Extract the (X, Y) coordinate from the center of the cell holding the provided text.  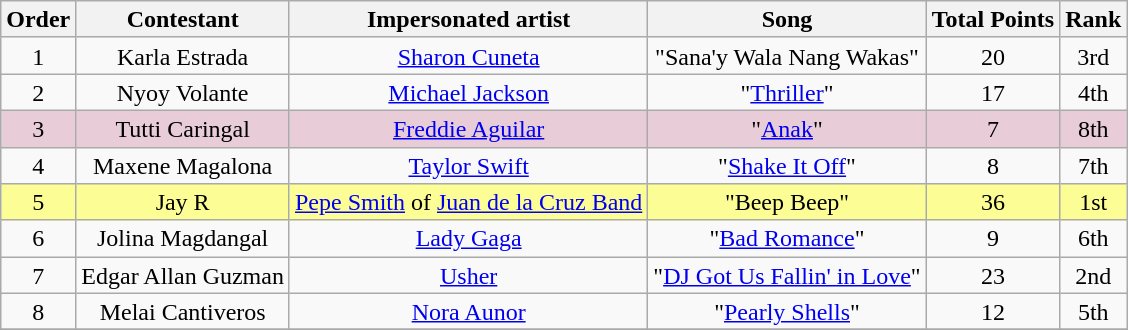
Melai Cantiveros (183, 312)
7th (1094, 166)
1 (38, 56)
Usher (468, 276)
6th (1094, 238)
Maxene Magalona (183, 166)
"Sana'y Wala Nang Wakas" (787, 56)
Impersonated artist (468, 20)
"Pearly Shells" (787, 312)
9 (993, 238)
"Shake It Off" (787, 166)
2 (38, 92)
"Anak" (787, 128)
Jay R (183, 202)
12 (993, 312)
5 (38, 202)
6 (38, 238)
5th (1094, 312)
Nyoy Volante (183, 92)
Freddie Aguilar (468, 128)
1st (1094, 202)
"Beep Beep" (787, 202)
2nd (1094, 276)
20 (993, 56)
4 (38, 166)
Order (38, 20)
23 (993, 276)
Lady Gaga (468, 238)
Taylor Swift (468, 166)
Jolina Magdangal (183, 238)
Nora Aunor (468, 312)
Song (787, 20)
3 (38, 128)
"Thriller" (787, 92)
4th (1094, 92)
Karla Estrada (183, 56)
Michael Jackson (468, 92)
Total Points (993, 20)
"DJ Got Us Fallin' in Love" (787, 276)
3rd (1094, 56)
36 (993, 202)
Contestant (183, 20)
Rank (1094, 20)
"Bad Romance" (787, 238)
Pepe Smith of Juan de la Cruz Band (468, 202)
17 (993, 92)
8th (1094, 128)
Edgar Allan Guzman (183, 276)
Tutti Caringal (183, 128)
Sharon Cuneta (468, 56)
